Output the (x, y) coordinate of the center of the cell containing the given text.  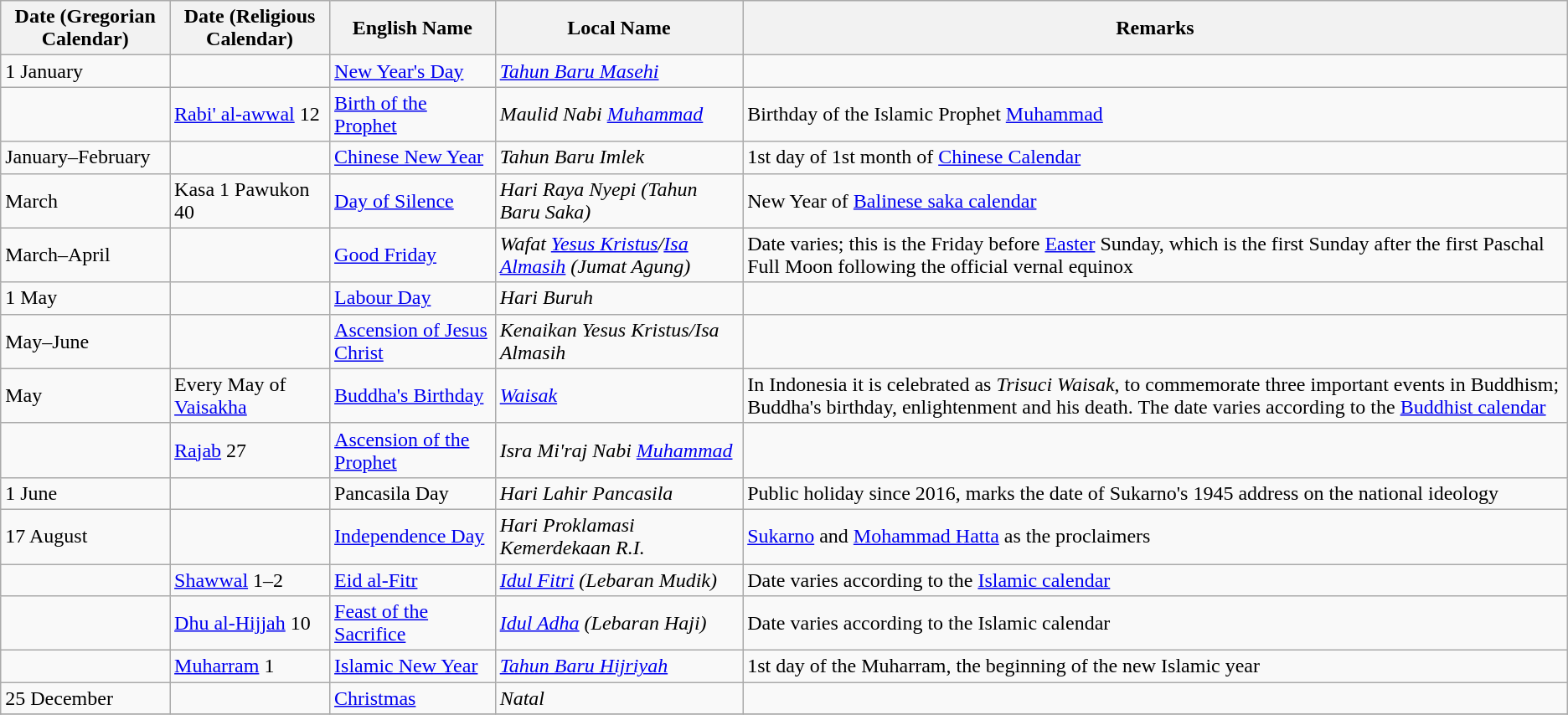
Independence Day (413, 536)
Idul Adha (Lebaran Haji) (619, 623)
Muharram 1 (250, 666)
Eid al-Fitr (413, 580)
English Name (413, 28)
Tahun Baru Imlek (619, 157)
Hari Lahir Pancasila (619, 493)
Ascension of Jesus Christ (413, 342)
Labour Day (413, 298)
May (85, 395)
Rabi' al-awwal 12 (250, 114)
Tahun Baru Hijriyah (619, 666)
Birthday of the Islamic Prophet Muhammad (1156, 114)
1st day of 1st month of Chinese Calendar (1156, 157)
March–April (85, 255)
Kasa 1 Pawukon 40 (250, 201)
Buddha's Birthday (413, 395)
Public holiday since 2016, marks the date of Sukarno's 1945 address on the national ideology (1156, 493)
Good Friday (413, 255)
Isra Mi'raj Nabi Muhammad (619, 450)
Feast of the Sacrifice (413, 623)
Day of Silence (413, 201)
Every May of Vaisakha (250, 395)
Islamic New Year (413, 666)
Tahun Baru Masehi (619, 71)
Birth of the Prophet (413, 114)
25 December (85, 698)
Christmas (413, 698)
Sukarno and Mohammad Hatta as the proclaimers (1156, 536)
17 August (85, 536)
Local Name (619, 28)
Ascension of the Prophet (413, 450)
Wafat Yesus Kristus/Isa Almasih (Jumat Agung) (619, 255)
New Year of Balinese saka calendar (1156, 201)
Date (Religious Calendar) (250, 28)
Rajab 27 (250, 450)
Hari Proklamasi Kemerdekaan R.I. (619, 536)
Shawwal 1–2 (250, 580)
Pancasila Day (413, 493)
New Year's Day (413, 71)
May–June (85, 342)
1 June (85, 493)
Remarks (1156, 28)
1st day of the Muharram, the beginning of the new Islamic year (1156, 666)
March (85, 201)
Date (Gregorian Calendar) (85, 28)
Chinese New Year (413, 157)
1 May (85, 298)
Maulid Nabi Muhammad (619, 114)
Kenaikan Yesus Kristus/Isa Almasih (619, 342)
1 January (85, 71)
Dhu al-Hijjah 10 (250, 623)
January–February (85, 157)
Natal (619, 698)
Hari Buruh (619, 298)
Waisak (619, 395)
Hari Raya Nyepi (Tahun Baru Saka) (619, 201)
Idul Fitri (Lebaran Mudik) (619, 580)
